Determine the [x, y] coordinate at the center of the cell enclosing the given text.  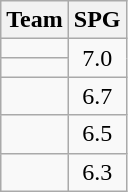
7.0 [97, 58]
Team [35, 20]
SPG [97, 20]
6.7 [97, 96]
6.3 [97, 172]
6.5 [97, 134]
